From the cell containing the given text, extract its center point as (x, y) coordinate. 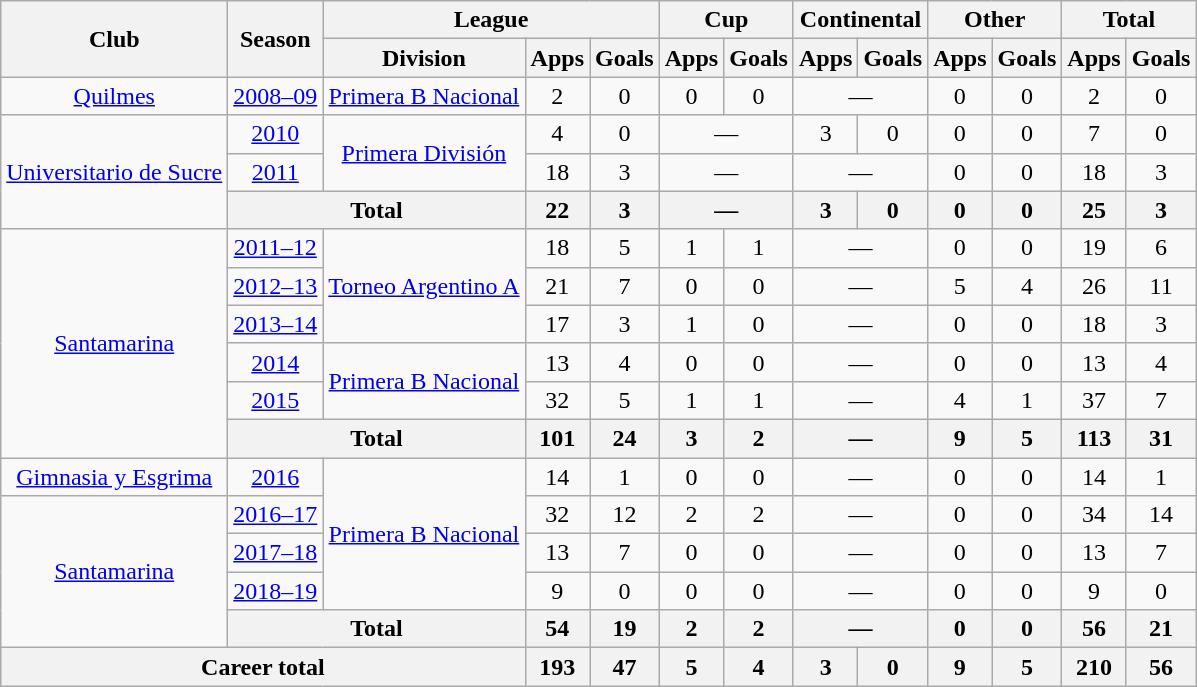
31 (1161, 438)
Other (995, 20)
Quilmes (114, 96)
193 (557, 667)
Torneo Argentino A (424, 286)
Season (276, 39)
2015 (276, 400)
Primera División (424, 153)
2008–09 (276, 96)
113 (1094, 438)
Club (114, 39)
2013–14 (276, 324)
2012–13 (276, 286)
Continental (860, 20)
34 (1094, 515)
Gimnasia y Esgrima (114, 477)
37 (1094, 400)
25 (1094, 210)
Division (424, 58)
Cup (726, 20)
2010 (276, 134)
Career total (263, 667)
2018–19 (276, 591)
22 (557, 210)
2014 (276, 362)
6 (1161, 248)
101 (557, 438)
47 (625, 667)
26 (1094, 286)
54 (557, 629)
17 (557, 324)
12 (625, 515)
Universitario de Sucre (114, 172)
League (491, 20)
2011 (276, 172)
2017–18 (276, 553)
210 (1094, 667)
2016–17 (276, 515)
11 (1161, 286)
24 (625, 438)
2016 (276, 477)
2011–12 (276, 248)
